Return (x, y) of the center of cell containing provided text 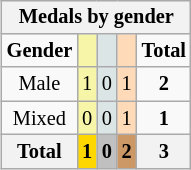
Medals by gender (96, 17)
Mixed (40, 118)
3 (164, 152)
Male (40, 84)
Gender (40, 51)
